Pinpoint the cell where the given text exists, returning its [x, y] midpoint coordinate. 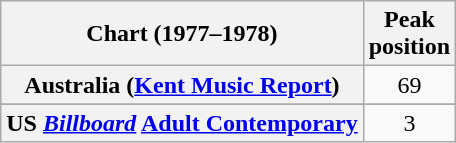
Australia (Kent Music Report) [182, 85]
Chart (1977–1978) [182, 34]
3 [409, 123]
69 [409, 85]
US Billboard Adult Contemporary [182, 123]
Peakposition [409, 34]
